Find where the given text appears and provide that cell's center as (X, Y) coordinate. 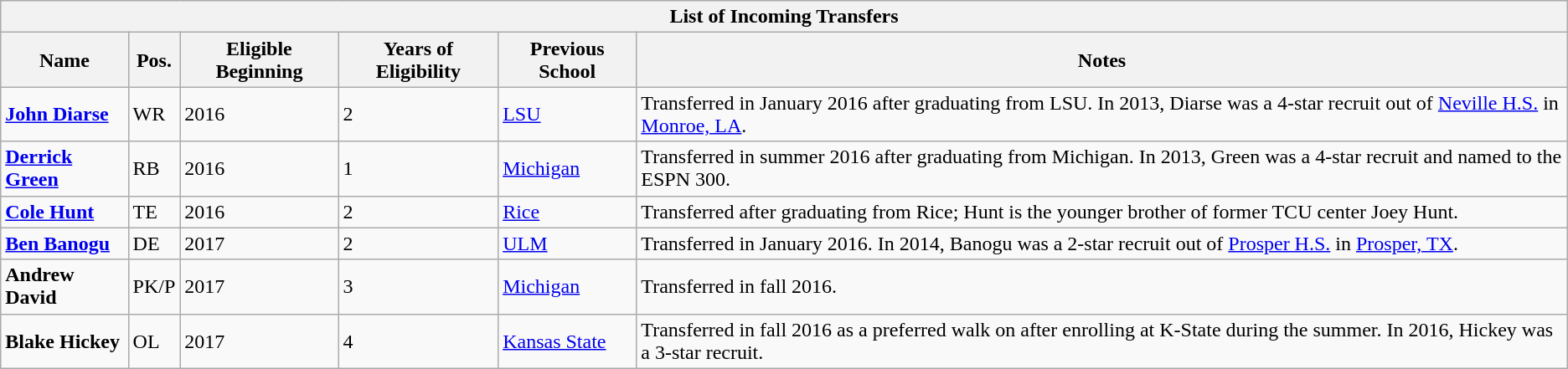
Blake Hickey (64, 341)
Previous School (568, 60)
Ben Banogu (64, 243)
WR (154, 114)
Transferred in fall 2016 as a preferred walk on after enrolling at K-State during the summer. In 2016, Hickey was a 3-star recruit. (1102, 341)
Pos. (154, 60)
Years of Eligibility (419, 60)
3 (419, 286)
Derrick Green (64, 169)
OL (154, 341)
Transferred in January 2016 after graduating from LSU. In 2013, Diarse was a 4-star recruit out of Neville H.S. in Monroe, LA. (1102, 114)
List of Incoming Transfers (784, 17)
Transferred in January 2016. In 2014, Banogu was a 2-star recruit out of Prosper H.S. in Prosper, TX. (1102, 243)
TE (154, 212)
DE (154, 243)
John Diarse (64, 114)
Eligible Beginning (260, 60)
4 (419, 341)
Cole Hunt (64, 212)
RB (154, 169)
Transferred in summer 2016 after graduating from Michigan. In 2013, Green was a 4-star recruit and named to the ESPN 300. (1102, 169)
LSU (568, 114)
ULM (568, 243)
PK/P (154, 286)
Transferred in fall 2016. (1102, 286)
Name (64, 60)
Rice (568, 212)
Andrew David (64, 286)
Notes (1102, 60)
1 (419, 169)
Kansas State (568, 341)
Transferred after graduating from Rice; Hunt is the younger brother of former TCU center Joey Hunt. (1102, 212)
